Pinpoint the cell where the given text exists, returning its (X, Y) midpoint coordinate. 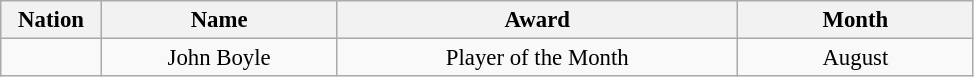
Month (856, 20)
Nation (52, 20)
Award (538, 20)
Name (219, 20)
John Boyle (219, 58)
Player of the Month (538, 58)
August (856, 58)
